Provide the (X, Y) coordinate of the cell's center where the given text is located.  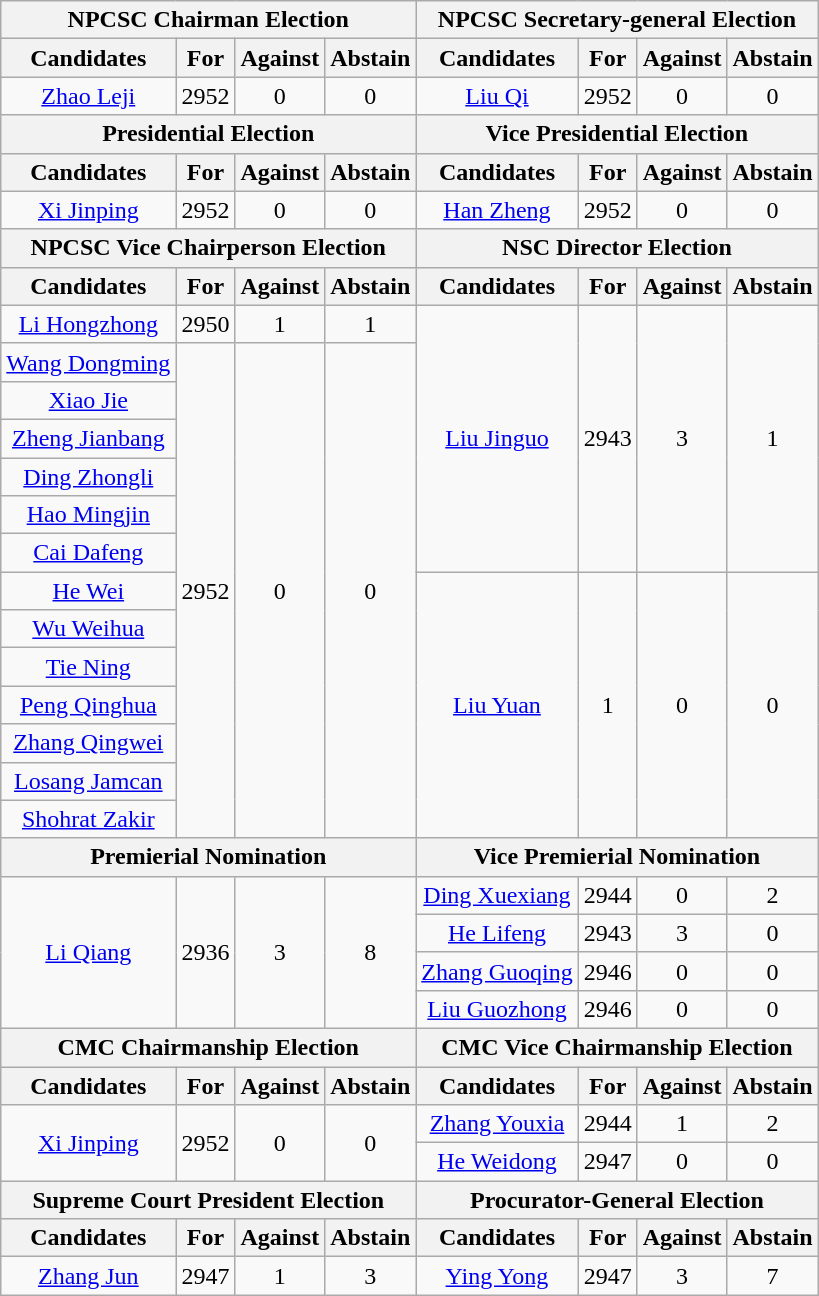
Presidential Election (208, 134)
Shohrat Zakir (88, 819)
Wang Dongming (88, 362)
Liu Qi (497, 96)
Li Hongzhong (88, 324)
Xiao Jie (88, 400)
Supreme Court President Election (208, 1200)
Ding Xuexiang (497, 895)
He Lifeng (497, 933)
Zhang Guoqing (497, 971)
Ying Yong (497, 1276)
Han Zheng (497, 210)
Cai Dafeng (88, 553)
Vice Premierial Nomination (617, 857)
Zhang Qingwei (88, 743)
Vice Presidential Election (617, 134)
NPCSC Vice Chairperson Election (208, 248)
He Weidong (497, 1162)
He Wei (88, 591)
Liu Guozhong (497, 1009)
Zheng Jianbang (88, 438)
NPCSC Chairman Election (208, 20)
2950 (206, 324)
Zhang Jun (88, 1276)
CMC Chairmanship Election (208, 1047)
Liu Jinguo (497, 438)
8 (370, 952)
CMC Vice Chairmanship Election (617, 1047)
Losang Jamcan (88, 781)
Zhang Youxia (497, 1124)
Hao Mingjin (88, 515)
Wu Weihua (88, 629)
Zhao Leji (88, 96)
2936 (206, 952)
Ding Zhongli (88, 477)
7 (772, 1276)
Premierial Nomination (208, 857)
Li Qiang (88, 952)
Peng Qinghua (88, 705)
NPCSC Secretary-general Election (617, 20)
Tie Ning (88, 667)
NSC Director Election (617, 248)
Liu Yuan (497, 705)
Procurator-General Election (617, 1200)
